Return (x, y) of the center of cell containing provided text 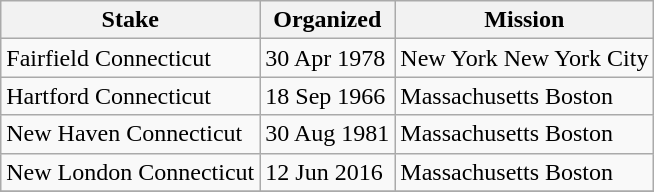
Hartford Connecticut (130, 96)
12 Jun 2016 (328, 172)
New York New York City (524, 58)
30 Aug 1981 (328, 134)
30 Apr 1978 (328, 58)
Organized (328, 20)
New London Connecticut (130, 172)
Stake (130, 20)
New Haven Connecticut (130, 134)
Fairfield Connecticut (130, 58)
Mission (524, 20)
18 Sep 1966 (328, 96)
